Scan for the cell matching the given text and deliver its (x, y) coordinate at center. 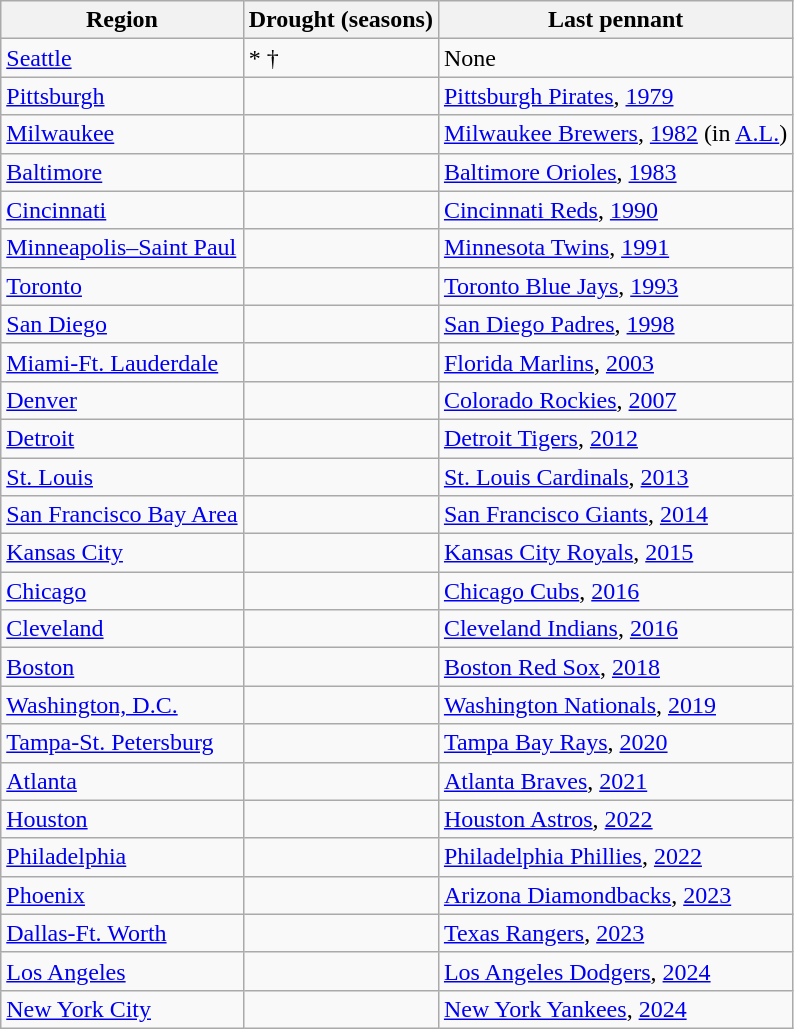
Washington, D.C. (122, 705)
Arizona Diamondbacks, 2023 (615, 895)
Kansas City Royals, 2015 (615, 553)
Cleveland (122, 629)
Cincinnati Reds, 1990 (615, 210)
Drought (seasons) (340, 20)
Philadelphia (122, 857)
Cleveland Indians, 2016 (615, 629)
St. Louis (122, 477)
Atlanta Braves, 2021 (615, 781)
Florida Marlins, 2003 (615, 362)
Los Angeles (122, 971)
San Francisco Bay Area (122, 515)
Pittsburgh (122, 96)
* † (340, 58)
Miami-Ft. Lauderdale (122, 362)
Philadelphia Phillies, 2022 (615, 857)
Cincinnati (122, 210)
Toronto Blue Jays, 1993 (615, 286)
Milwaukee (122, 134)
Chicago (122, 591)
Denver (122, 400)
Houston (122, 819)
Chicago Cubs, 2016 (615, 591)
Region (122, 20)
Detroit Tigers, 2012 (615, 438)
Kansas City (122, 553)
Boston (122, 667)
Boston Red Sox, 2018 (615, 667)
Atlanta (122, 781)
New York City (122, 1009)
St. Louis Cardinals, 2013 (615, 477)
Los Angeles Dodgers, 2024 (615, 971)
Detroit (122, 438)
San Diego (122, 324)
Seattle (122, 58)
Baltimore (122, 172)
Colorado Rockies, 2007 (615, 400)
San Francisco Giants, 2014 (615, 515)
Phoenix (122, 895)
Pittsburgh Pirates, 1979 (615, 96)
Tampa-St. Petersburg (122, 743)
Tampa Bay Rays, 2020 (615, 743)
Minneapolis–Saint Paul (122, 248)
San Diego Padres, 1998 (615, 324)
New York Yankees, 2024 (615, 1009)
Houston Astros, 2022 (615, 819)
Milwaukee Brewers, 1982 (in A.L.) (615, 134)
Last pennant (615, 20)
Toronto (122, 286)
Washington Nationals, 2019 (615, 705)
Baltimore Orioles, 1983 (615, 172)
Texas Rangers, 2023 (615, 933)
Dallas-Ft. Worth (122, 933)
None (615, 58)
Minnesota Twins, 1991 (615, 248)
